From the cell containing the given text, extract its center point as (X, Y) coordinate. 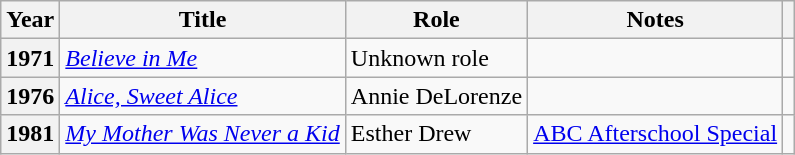
Annie DeLorenze (436, 96)
Year (30, 20)
Role (436, 20)
Believe in Me (202, 58)
ABC Afterschool Special (656, 134)
Alice, Sweet Alice (202, 96)
Unknown role (436, 58)
1971 (30, 58)
Title (202, 20)
1976 (30, 96)
My Mother Was Never a Kid (202, 134)
Esther Drew (436, 134)
Notes (656, 20)
1981 (30, 134)
